Find where the given text appears and provide that cell's center as [X, Y] coordinate. 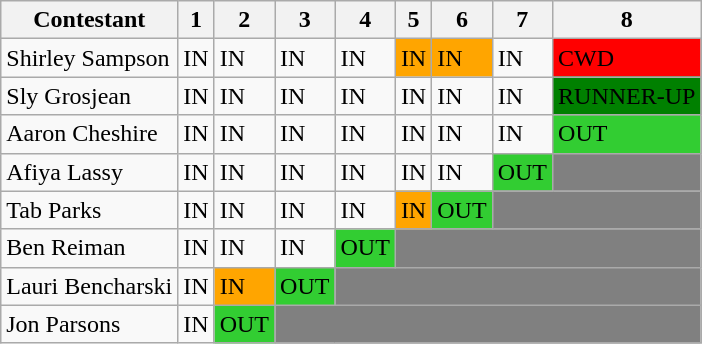
3 [305, 20]
Aaron Cheshire [90, 134]
Tab Parks [90, 210]
Jon Parsons [90, 324]
8 [627, 20]
Sly Grosjean [90, 96]
1 [196, 20]
Ben Reiman [90, 248]
Contestant [90, 20]
Afiya Lassy [90, 172]
4 [365, 20]
7 [522, 20]
CWD [627, 58]
RUNNER-UP [627, 96]
6 [462, 20]
Shirley Sampson [90, 58]
5 [413, 20]
Lauri Bencharski [90, 286]
2 [244, 20]
